Identify which cell holds the provided text, then report its (x, y) central coordinate. 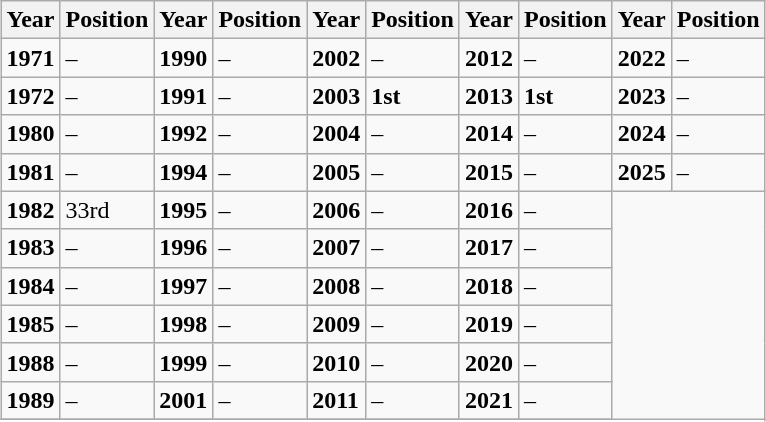
2013 (488, 96)
1994 (184, 172)
2023 (642, 96)
1982 (30, 210)
2020 (488, 362)
2011 (336, 400)
2009 (336, 324)
2015 (488, 172)
2004 (336, 134)
2007 (336, 248)
1984 (30, 286)
2008 (336, 286)
2021 (488, 400)
2022 (642, 58)
2005 (336, 172)
1985 (30, 324)
2017 (488, 248)
1980 (30, 134)
1995 (184, 210)
1999 (184, 362)
2019 (488, 324)
1997 (184, 286)
2016 (488, 210)
1981 (30, 172)
1988 (30, 362)
1992 (184, 134)
2024 (642, 134)
1983 (30, 248)
2010 (336, 362)
2001 (184, 400)
2014 (488, 134)
2002 (336, 58)
1989 (30, 400)
2025 (642, 172)
1972 (30, 96)
1991 (184, 96)
1998 (184, 324)
1996 (184, 248)
2003 (336, 96)
1990 (184, 58)
2018 (488, 286)
2006 (336, 210)
1971 (30, 58)
33rd (107, 210)
2012 (488, 58)
